Determine the (X, Y) coordinate at the center of the cell enclosing the given text.  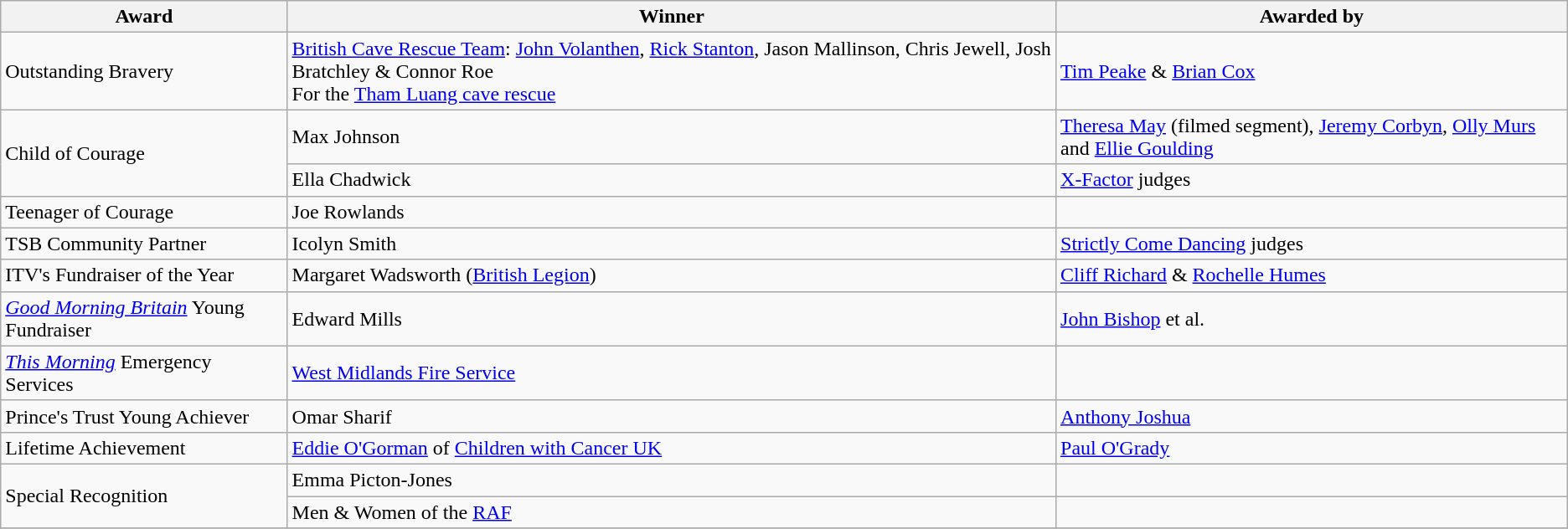
Men & Women of the RAF (672, 511)
Margaret Wadsworth (British Legion) (672, 275)
West Midlands Fire Service (672, 373)
Theresa May (filmed segment), Jeremy Corbyn, Olly Murs and Ellie Goulding (1312, 137)
ITV's Fundraiser of the Year (144, 275)
British Cave Rescue Team: John Volanthen, Rick Stanton, Jason Mallinson, Chris Jewell, Josh Bratchley & Connor Roe For the Tham Luang cave rescue (672, 71)
Anthony Joshua (1312, 416)
TSB Community Partner (144, 244)
Strictly Come Dancing judges (1312, 244)
X-Factor judges (1312, 180)
Paul O'Grady (1312, 448)
Child of Courage (144, 152)
Award (144, 17)
Lifetime Achievement (144, 448)
Omar Sharif (672, 416)
Max Johnson (672, 137)
Emma Picton-Jones (672, 480)
Joe Rowlands (672, 212)
Tim Peake & Brian Cox (1312, 71)
This Morning Emergency Services (144, 373)
Awarded by (1312, 17)
John Bishop et al. (1312, 318)
Cliff Richard & Rochelle Humes (1312, 275)
Edward Mills (672, 318)
Eddie O'Gorman of Children with Cancer UK (672, 448)
Special Recognition (144, 496)
Icolyn Smith (672, 244)
Winner (672, 17)
Good Morning Britain Young Fundraiser (144, 318)
Outstanding Bravery (144, 71)
Ella Chadwick (672, 180)
Teenager of Courage (144, 212)
Prince's Trust Young Achiever (144, 416)
